Output the [x, y] coordinate of the center of the cell containing the given text.  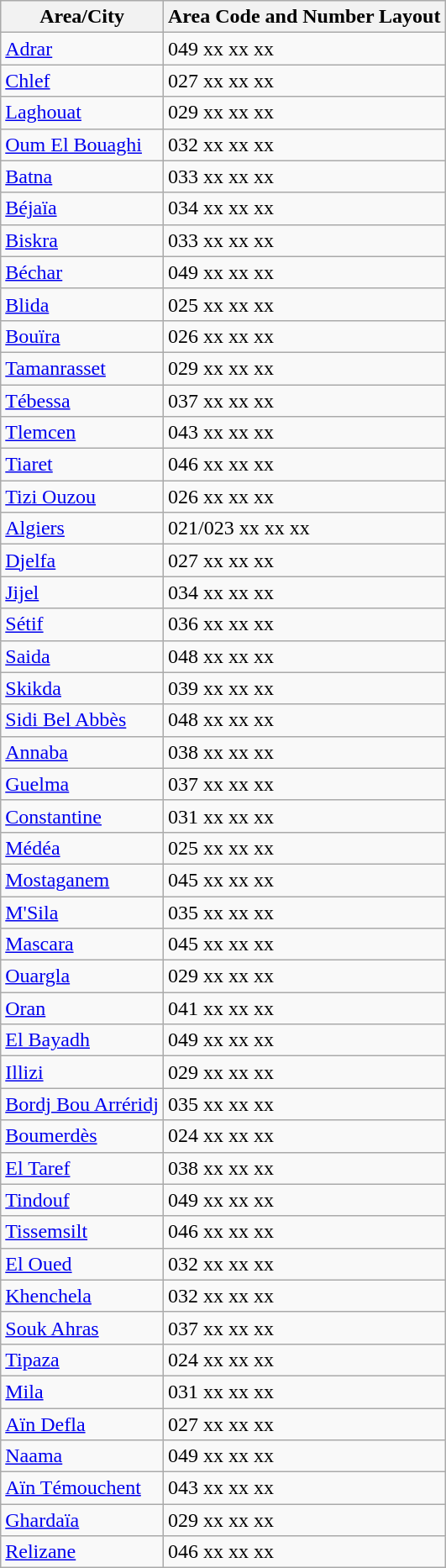
036 xx xx xx [304, 624]
Area/City [82, 17]
Bordj Bou Arréridj [82, 1104]
El Bayadh [82, 1040]
021/023 xx xx xx [304, 529]
El Taref [82, 1168]
Illizi [82, 1072]
039 xx xx xx [304, 688]
Naama [82, 1456]
Ghardaïa [82, 1520]
Djelfa [82, 560]
Saida [82, 656]
Mila [82, 1392]
Tindouf [82, 1200]
El Oued [82, 1264]
Sétif [82, 624]
Mascara [82, 944]
Annaba [82, 752]
Aïn Defla [82, 1424]
Jijel [82, 592]
041 xx xx xx [304, 1008]
M'Sila [82, 912]
Aïn Témouchent [82, 1488]
Médéa [82, 848]
Algiers [82, 529]
Khenchela [82, 1296]
Adrar [82, 49]
Boumerdès [82, 1136]
Ouargla [82, 976]
Blida [82, 304]
Skikda [82, 688]
Souk Ahras [82, 1328]
Biskra [82, 240]
Oum El Bouaghi [82, 145]
Tissemsilt [82, 1232]
Relizane [82, 1552]
Laghouat [82, 113]
Chlef [82, 81]
Bouïra [82, 336]
Mostaganem [82, 880]
Tiaret [82, 465]
Oran [82, 1008]
Tébessa [82, 401]
Batna [82, 176]
Constantine [82, 816]
Béchar [82, 272]
Béjaïa [82, 208]
Tipaza [82, 1360]
Tamanrasset [82, 368]
Tlemcen [82, 433]
Sidi Bel Abbès [82, 720]
Guelma [82, 784]
Tizi Ouzou [82, 497]
Area Code and Number Layout [304, 17]
